Capture the cell that displays the provided text and extract its (X, Y) central coordinate. 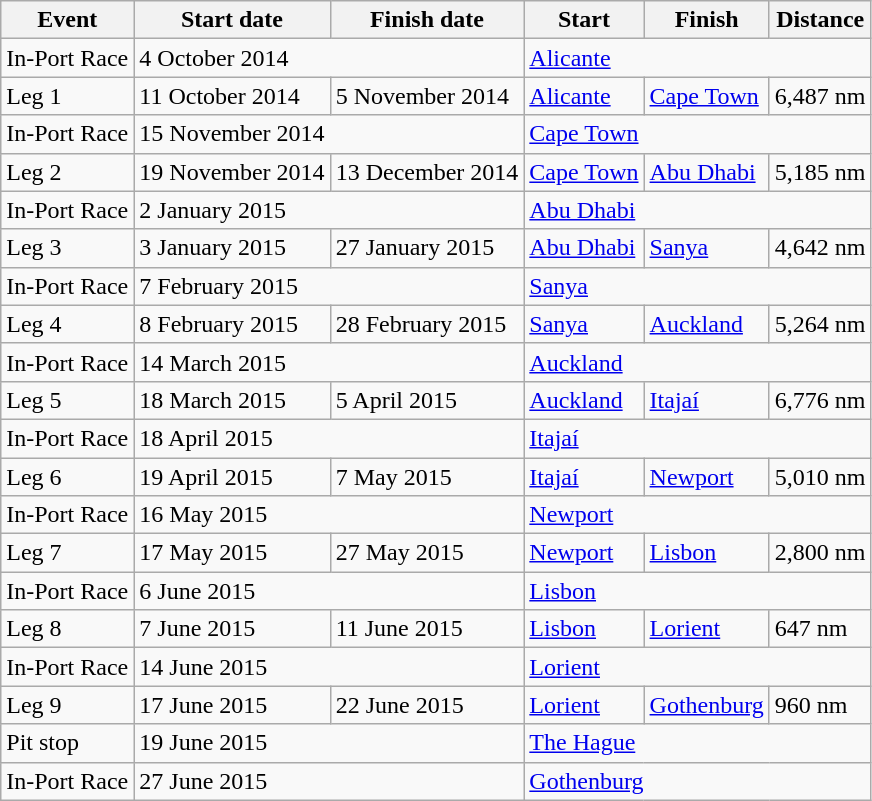
2 January 2015 (329, 210)
Leg 7 (68, 553)
3 January 2015 (232, 248)
11 October 2014 (232, 96)
14 March 2015 (329, 362)
27 May 2015 (427, 553)
2,800 nm (820, 553)
Leg 2 (68, 172)
15 November 2014 (329, 134)
Leg 8 (68, 629)
5,010 nm (820, 477)
Start date (232, 20)
5,185 nm (820, 172)
Leg 5 (68, 400)
6,776 nm (820, 400)
Finish date (427, 20)
17 June 2015 (232, 705)
7 May 2015 (427, 477)
5 November 2014 (427, 96)
6 June 2015 (329, 591)
19 November 2014 (232, 172)
19 April 2015 (232, 477)
Event (68, 20)
16 May 2015 (329, 515)
Leg 9 (68, 705)
647 nm (820, 629)
11 June 2015 (427, 629)
14 June 2015 (329, 667)
960 nm (820, 705)
6,487 nm (820, 96)
Finish (706, 20)
Leg 6 (68, 477)
7 February 2015 (329, 286)
Distance (820, 20)
22 June 2015 (427, 705)
13 December 2014 (427, 172)
5 April 2015 (427, 400)
27 June 2015 (329, 781)
8 February 2015 (232, 324)
17 May 2015 (232, 553)
4,642 nm (820, 248)
Pit stop (68, 743)
Leg 3 (68, 248)
28 February 2015 (427, 324)
4 October 2014 (329, 58)
27 January 2015 (427, 248)
19 June 2015 (329, 743)
Start (584, 20)
The Hague (698, 743)
18 March 2015 (232, 400)
Leg 4 (68, 324)
7 June 2015 (232, 629)
5,264 nm (820, 324)
Leg 1 (68, 96)
18 April 2015 (329, 438)
